Determine the (x, y) coordinate at the center of the cell enclosing the given text.  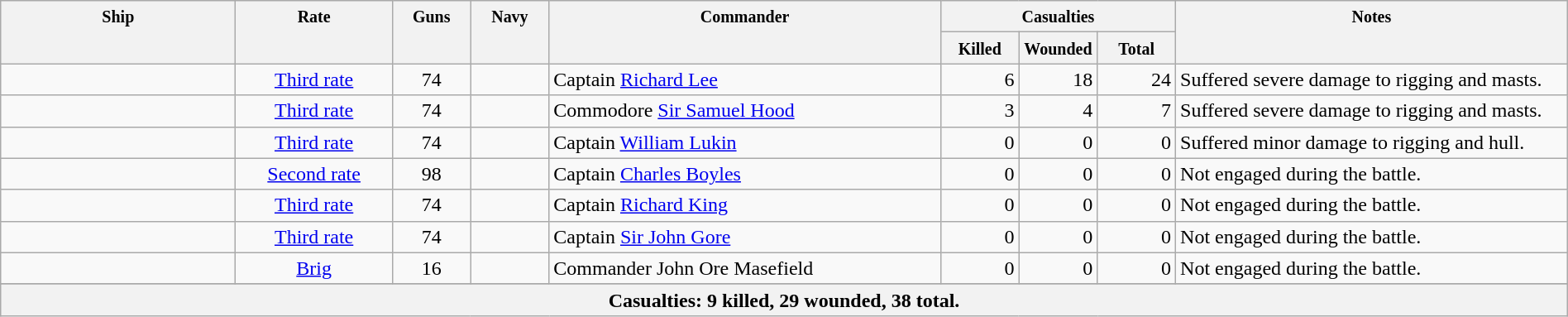
24 (1136, 79)
4 (1059, 111)
Suffered minor damage to rigging and hull. (1372, 142)
Notes (1372, 32)
Captain Sir John Gore (745, 237)
Killed (979, 48)
Commander John Ore Masefield (745, 268)
3 (979, 111)
Ship (118, 32)
7 (1136, 111)
Captain Richard Lee (745, 79)
6 (979, 79)
Second rate (314, 174)
Casualties: 9 killed, 29 wounded, 38 total. (784, 300)
Captain William Lukin (745, 142)
16 (432, 268)
Casualties (1058, 17)
Captain Richard King (745, 205)
18 (1059, 79)
Rate (314, 32)
Commander (745, 32)
Commodore Sir Samuel Hood (745, 111)
Total (1136, 48)
Brig (314, 268)
Guns (432, 32)
98 (432, 174)
Captain Charles Boyles (745, 174)
Navy (509, 32)
Wounded (1059, 48)
